Detect which cell encompasses the target text, then output its [X, Y] center coordinate. 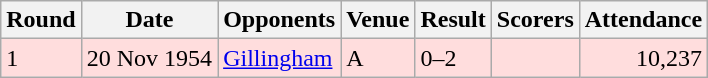
A [378, 58]
Opponents [280, 20]
Attendance [643, 20]
Venue [378, 20]
Date [149, 20]
10,237 [643, 58]
1 [41, 58]
0–2 [453, 58]
Gillingham [280, 58]
Result [453, 20]
Round [41, 20]
20 Nov 1954 [149, 58]
Scorers [535, 20]
